Provide the (X, Y) coordinate of the cell's center where the given text is located.  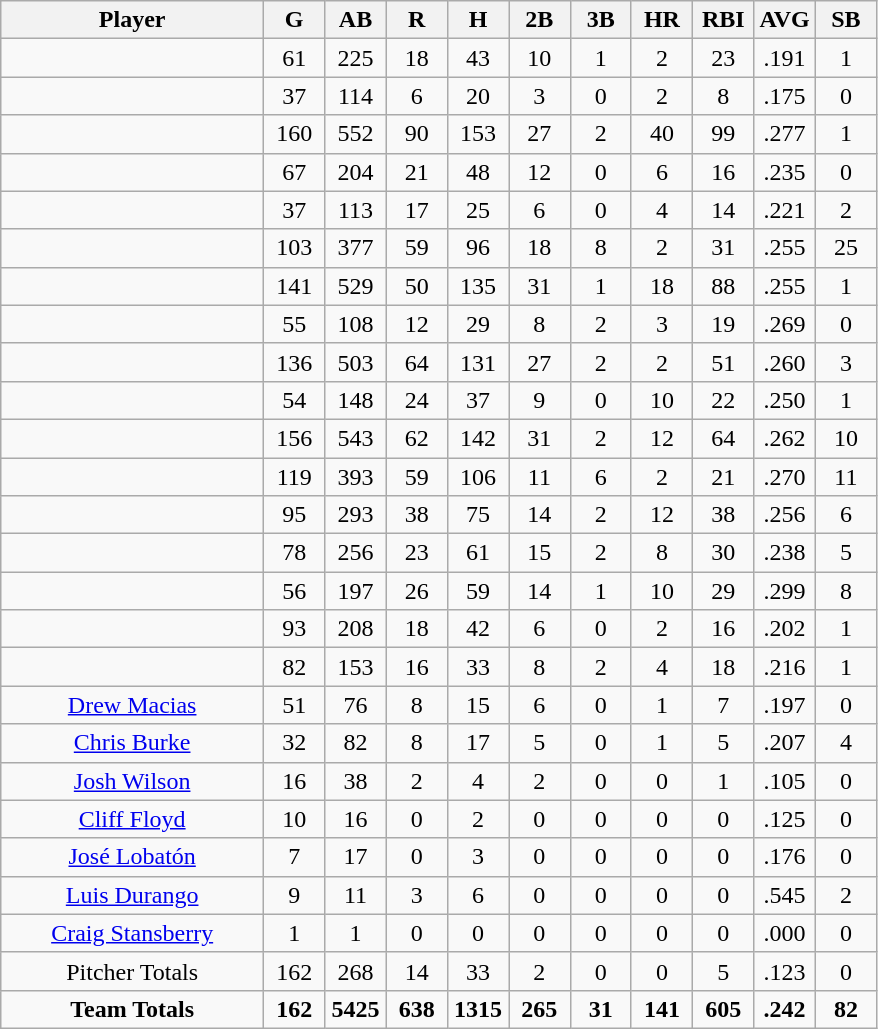
208 (356, 629)
393 (356, 477)
.242 (784, 1009)
95 (294, 515)
377 (356, 248)
AVG (784, 20)
131 (478, 362)
30 (724, 553)
40 (662, 134)
.125 (784, 819)
552 (356, 134)
529 (356, 286)
Team Totals (132, 1009)
Pitcher Totals (132, 971)
114 (356, 96)
.238 (784, 553)
113 (356, 210)
96 (478, 248)
.000 (784, 933)
Chris Burke (132, 743)
.202 (784, 629)
.250 (784, 400)
Josh Wilson (132, 781)
75 (478, 515)
108 (356, 324)
103 (294, 248)
.105 (784, 781)
50 (416, 286)
56 (294, 591)
24 (416, 400)
90 (416, 134)
.197 (784, 705)
256 (356, 553)
.216 (784, 667)
José Lobatón (132, 857)
2B (540, 20)
55 (294, 324)
.277 (784, 134)
638 (416, 1009)
.262 (784, 438)
26 (416, 591)
.191 (784, 58)
.176 (784, 857)
142 (478, 438)
42 (478, 629)
5425 (356, 1009)
RBI (724, 20)
225 (356, 58)
43 (478, 58)
.299 (784, 591)
543 (356, 438)
.123 (784, 971)
HR (662, 20)
503 (356, 362)
SB (846, 20)
.175 (784, 96)
268 (356, 971)
G (294, 20)
22 (724, 400)
54 (294, 400)
.207 (784, 743)
1315 (478, 1009)
.221 (784, 210)
19 (724, 324)
76 (356, 705)
78 (294, 553)
.270 (784, 477)
156 (294, 438)
AB (356, 20)
20 (478, 96)
H (478, 20)
148 (356, 400)
197 (356, 591)
.260 (784, 362)
93 (294, 629)
48 (478, 172)
Cliff Floyd (132, 819)
.256 (784, 515)
.235 (784, 172)
3B (600, 20)
R (416, 20)
.545 (784, 895)
293 (356, 515)
136 (294, 362)
605 (724, 1009)
Drew Macias (132, 705)
Player (132, 20)
Luis Durango (132, 895)
265 (540, 1009)
135 (478, 286)
99 (724, 134)
32 (294, 743)
88 (724, 286)
67 (294, 172)
160 (294, 134)
.269 (784, 324)
204 (356, 172)
Craig Stansberry (132, 933)
119 (294, 477)
62 (416, 438)
106 (478, 477)
